Scan for the cell matching the given text and deliver its [x, y] coordinate at center. 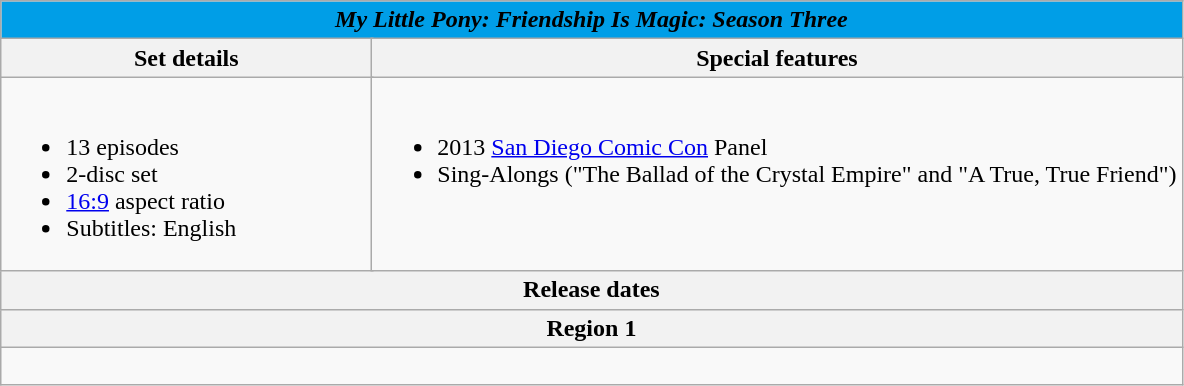
Special features [777, 58]
Region 1 [592, 328]
Release dates [592, 290]
Set details [186, 58]
2013 San Diego Comic Con PanelSing-Alongs ("The Ballad of the Crystal Empire" and "A True, True Friend") [777, 174]
13 episodes2-disc set16:9 aspect ratioSubtitles: English [186, 174]
My Little Pony: Friendship Is Magic: Season Three [592, 20]
